From the cell containing the given text, extract its center point as (x, y) coordinate. 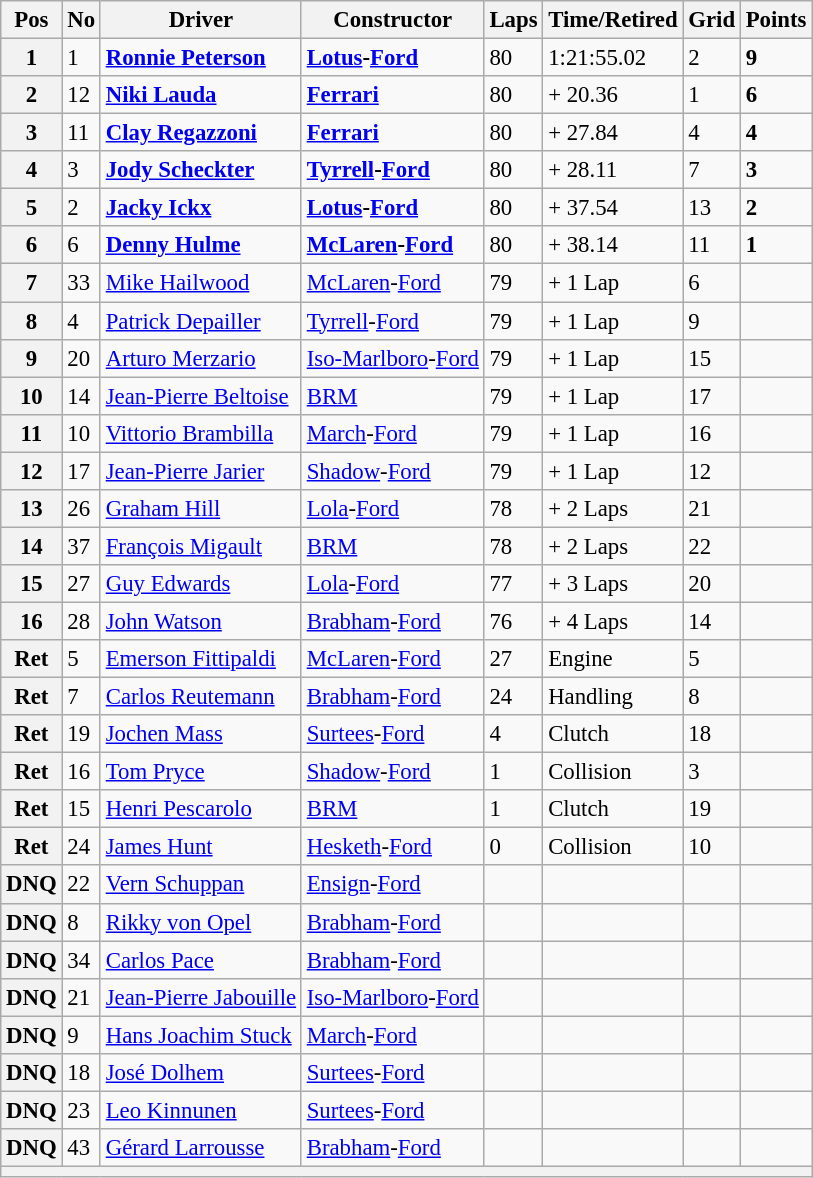
Handling (613, 697)
+ 4 Laps (613, 621)
Carlos Pace (200, 960)
José Dolhem (200, 1073)
77 (514, 584)
Time/Retired (613, 20)
Rikky von Opel (200, 922)
+ 27.84 (613, 133)
23 (81, 1110)
Gérard Larrousse (200, 1148)
34 (81, 960)
Guy Edwards (200, 584)
Jody Scheckter (200, 170)
43 (81, 1148)
Patrick Depailler (200, 321)
+ 20.36 (613, 95)
1:21:55.02 (613, 58)
François Migault (200, 546)
37 (81, 546)
Grid (712, 20)
Vern Schuppan (200, 885)
Laps (514, 20)
Jean-Pierre Jarier (200, 471)
Hans Joachim Stuck (200, 1035)
Jean-Pierre Jabouille (200, 997)
Jean-Pierre Beltoise (200, 396)
Graham Hill (200, 509)
+ 38.14 (613, 245)
+ 3 Laps (613, 584)
Ronnie Peterson (200, 58)
Jacky Ickx (200, 208)
Pos (32, 20)
+ 37.54 (613, 208)
76 (514, 621)
Jochen Mass (200, 734)
Denny Hulme (200, 245)
Tom Pryce (200, 772)
0 (514, 847)
Constructor (392, 20)
Points (776, 20)
Vittorio Brambilla (200, 433)
Niki Lauda (200, 95)
Leo Kinnunen (200, 1110)
Carlos Reutemann (200, 697)
John Watson (200, 621)
Henri Pescarolo (200, 809)
No (81, 20)
28 (81, 621)
Clay Regazzoni (200, 133)
Mike Hailwood (200, 283)
Engine (613, 659)
Hesketh-Ford (392, 847)
26 (81, 509)
33 (81, 283)
Driver (200, 20)
James Hunt (200, 847)
Arturo Merzario (200, 358)
+ 28.11 (613, 170)
Ensign-Ford (392, 885)
Emerson Fittipaldi (200, 659)
